Provide the (X, Y) coordinate of the cell's center where the given text is located.  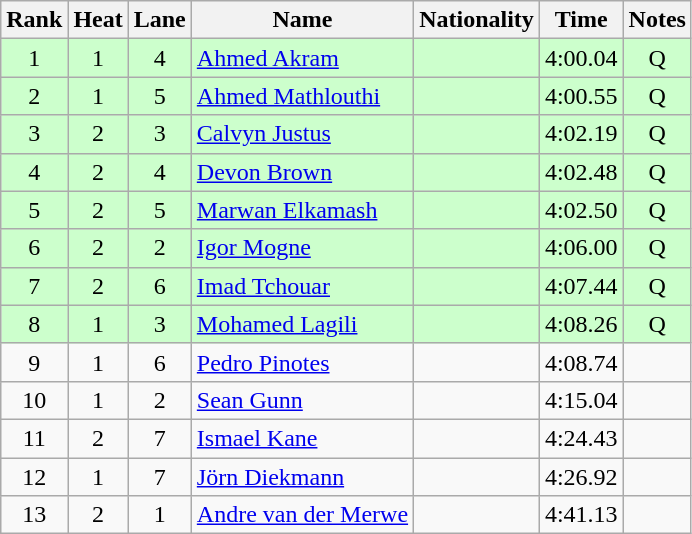
Ahmed Akram (302, 58)
Time (581, 20)
9 (34, 362)
Marwan Elkamash (302, 210)
12 (34, 477)
4:00.04 (581, 58)
4:02.50 (581, 210)
4:08.26 (581, 324)
4:06.00 (581, 248)
4:08.74 (581, 362)
Imad Tchouar (302, 286)
10 (34, 400)
8 (34, 324)
Mohamed Lagili (302, 324)
Sean Gunn (302, 400)
Jörn Diekmann (302, 477)
4:00.55 (581, 96)
Heat (98, 20)
4:02.48 (581, 172)
4:07.44 (581, 286)
Pedro Pinotes (302, 362)
13 (34, 515)
4:02.19 (581, 134)
Ahmed Mathlouthi (302, 96)
Devon Brown (302, 172)
Nationality (477, 20)
Igor Mogne (302, 248)
Notes (657, 20)
Calvyn Justus (302, 134)
Rank (34, 20)
4:26.92 (581, 477)
Lane (160, 20)
Name (302, 20)
11 (34, 438)
4:24.43 (581, 438)
Ismael Kane (302, 438)
4:41.13 (581, 515)
Andre van der Merwe (302, 515)
4:15.04 (581, 400)
